Search for the cell housing the specified text and yield its (X, Y) center coordinate. 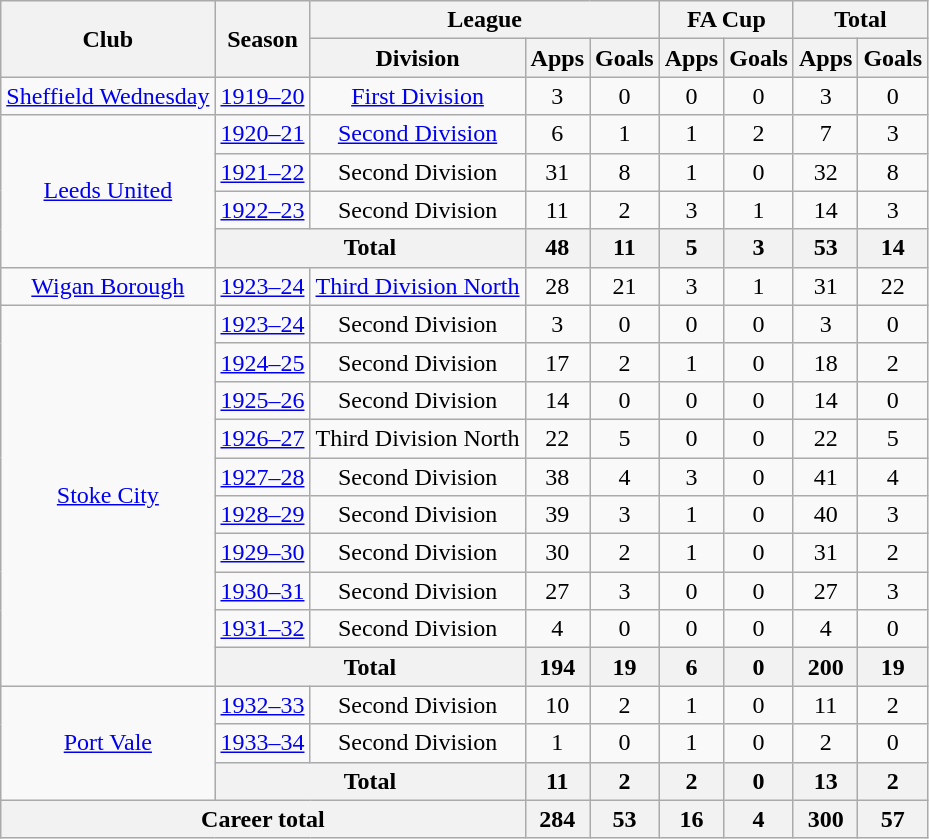
1930–31 (262, 591)
Sheffield Wednesday (108, 96)
First Division (418, 96)
Division (418, 58)
39 (557, 515)
Career total (263, 819)
10 (557, 705)
200 (825, 667)
Wigan Borough (108, 286)
18 (825, 362)
7 (825, 134)
1924–25 (262, 362)
16 (691, 819)
1925–26 (262, 400)
Season (262, 39)
21 (625, 286)
1926–27 (262, 438)
Club (108, 39)
Port Vale (108, 743)
284 (557, 819)
38 (557, 477)
48 (557, 248)
Stoke City (108, 496)
FA Cup (726, 20)
Leeds United (108, 191)
1919–20 (262, 96)
1920–21 (262, 134)
1921–22 (262, 172)
1922–23 (262, 210)
13 (825, 781)
41 (825, 477)
League (484, 20)
40 (825, 515)
1932–33 (262, 705)
30 (557, 553)
57 (893, 819)
300 (825, 819)
1927–28 (262, 477)
1931–32 (262, 629)
17 (557, 362)
1933–34 (262, 743)
1928–29 (262, 515)
194 (557, 667)
1929–30 (262, 553)
32 (825, 172)
28 (557, 286)
